Scan for the cell matching the given text and deliver its [X, Y] coordinate at center. 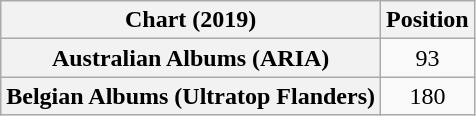
Chart (2019) [191, 20]
180 [428, 96]
Belgian Albums (Ultratop Flanders) [191, 96]
Position [428, 20]
93 [428, 58]
Australian Albums (ARIA) [191, 58]
